Search for the cell housing the specified text and yield its [x, y] center coordinate. 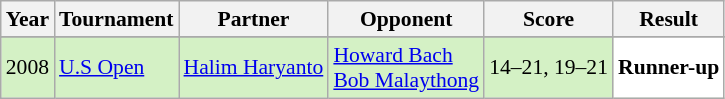
Halim Haryanto [254, 68]
Opponent [406, 19]
2008 [28, 68]
Partner [254, 19]
Tournament [116, 19]
Year [28, 19]
14–21, 19–21 [548, 68]
Runner-up [668, 68]
Score [548, 19]
Howard Bach Bob Malaythong [406, 68]
U.S Open [116, 68]
Result [668, 19]
